From the cell containing the given text, extract its center point as (X, Y) coordinate. 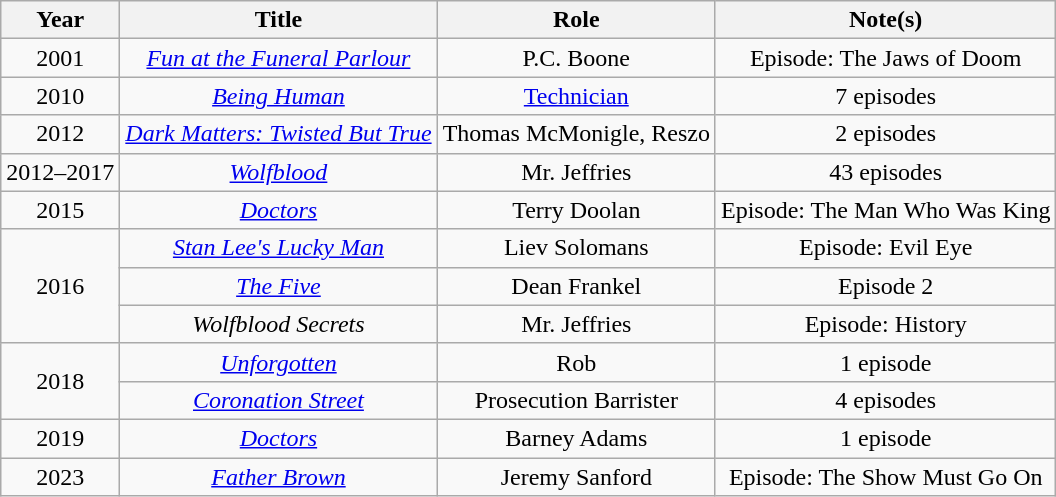
P.C. Boone (576, 58)
Wolfblood (278, 172)
Role (576, 20)
Prosecution Barrister (576, 400)
43 episodes (885, 172)
2001 (60, 58)
Dean Frankel (576, 286)
2012 (60, 134)
2015 (60, 210)
Year (60, 20)
Episode: Evil Eye (885, 248)
2023 (60, 477)
2 episodes (885, 134)
Being Human (278, 96)
Episode: The Show Must Go On (885, 477)
Note(s) (885, 20)
Unforgotten (278, 362)
Stan Lee's Lucky Man (278, 248)
Thomas McMonigle, Reszo (576, 134)
Episode 2 (885, 286)
7 episodes (885, 96)
Rob (576, 362)
Barney Adams (576, 438)
Wolfblood Secrets (278, 324)
2010 (60, 96)
2019 (60, 438)
Jeremy Sanford (576, 477)
Father Brown (278, 477)
Technician (576, 96)
Dark Matters: Twisted But True (278, 134)
Fun at the Funeral Parlour (278, 58)
2016 (60, 286)
2012–2017 (60, 172)
2018 (60, 381)
4 episodes (885, 400)
The Five (278, 286)
Episode: The Man Who Was King (885, 210)
Episode: The Jaws of Doom (885, 58)
Coronation Street (278, 400)
Liev Solomans (576, 248)
Terry Doolan (576, 210)
Episode: History (885, 324)
Title (278, 20)
